Search for the cell housing the specified text and yield its [X, Y] center coordinate. 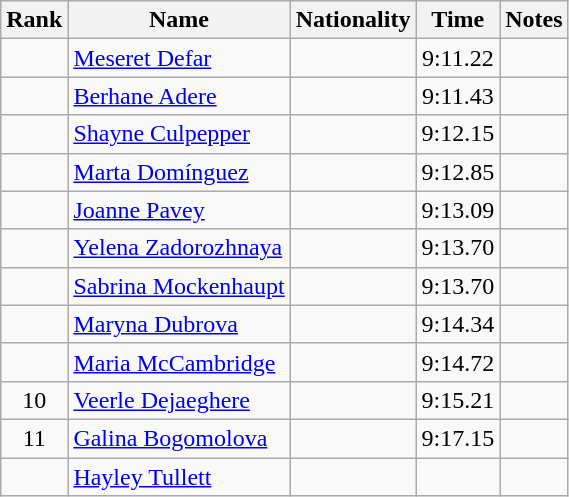
11 [34, 438]
Veerle Dejaeghere [179, 400]
Notes [534, 20]
9:11.22 [458, 58]
Maria McCambridge [179, 362]
9:14.34 [458, 324]
9:12.15 [458, 134]
Nationality [353, 20]
Berhane Adere [179, 96]
Yelena Zadorozhnaya [179, 248]
Sabrina Mockenhaupt [179, 286]
10 [34, 400]
9:14.72 [458, 362]
Galina Bogomolova [179, 438]
Marta Domínguez [179, 172]
Joanne Pavey [179, 210]
Name [179, 20]
Shayne Culpepper [179, 134]
Rank [34, 20]
Meseret Defar [179, 58]
9:11.43 [458, 96]
9:13.09 [458, 210]
9:17.15 [458, 438]
Time [458, 20]
Maryna Dubrova [179, 324]
9:12.85 [458, 172]
9:15.21 [458, 400]
Hayley Tullett [179, 477]
